Detect which cell encompasses the target text, then output its (X, Y) center coordinate. 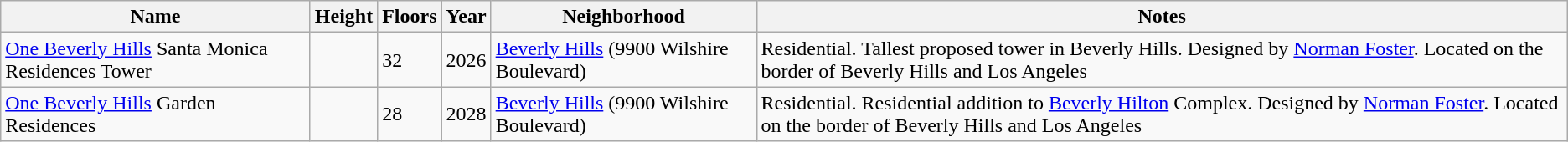
Residential. Residential addition to Beverly Hilton Complex. Designed by Norman Foster. Located on the border of Beverly Hills and Los Angeles (1162, 114)
2026 (466, 60)
One Beverly Hills Garden Residences (156, 114)
Neighborhood (623, 17)
One Beverly Hills Santa Monica Residences Tower (156, 60)
Height (343, 17)
Floors (410, 17)
Residential. Tallest proposed tower in Beverly Hills. Designed by Norman Foster. Located on the border of Beverly Hills and Los Angeles (1162, 60)
Name (156, 17)
Notes (1162, 17)
Year (466, 17)
32 (410, 60)
28 (410, 114)
2028 (466, 114)
